Capture the cell that displays the provided text and extract its (x, y) central coordinate. 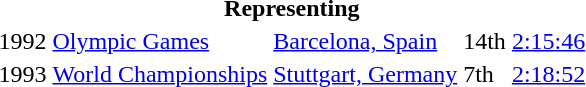
Barcelona, Spain (366, 41)
Olympic Games (160, 41)
14th (485, 41)
2:15:46 (548, 41)
